Search for the cell housing the specified text and yield its [x, y] center coordinate. 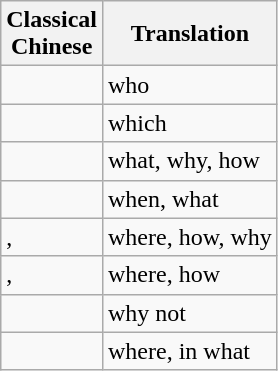
Classical Chinese [52, 34]
where, in what [190, 351]
where, how, why [190, 237]
where, how [190, 275]
what, why, how [190, 161]
when, what [190, 199]
why not [190, 313]
which [190, 123]
Translation [190, 34]
who [190, 85]
